Locate the cell with the specified text and output its (X, Y) center coordinate. 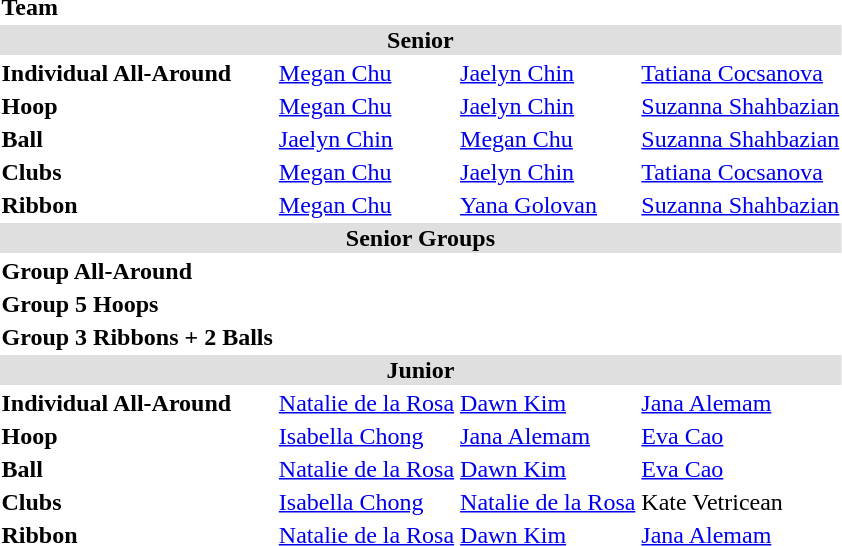
Group 5 Hoops (137, 304)
Senior (420, 40)
Senior Groups (420, 238)
Junior (420, 370)
Ribbon (137, 205)
Group All-Around (137, 271)
Kate Vetricean (740, 502)
Yana Golovan (548, 205)
Group 3 Ribbons + 2 Balls (137, 337)
